Find where the given text appears and provide that cell's center as [X, Y] coordinate. 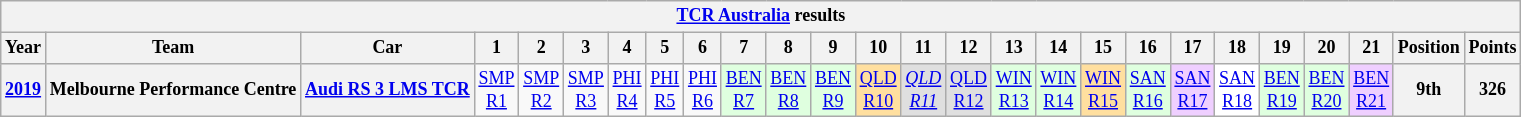
21 [1372, 48]
11 [924, 48]
Car [388, 48]
2 [542, 48]
6 [703, 48]
16 [1148, 48]
5 [665, 48]
2019 [24, 90]
Points [1492, 48]
Audi RS 3 LMS TCR [388, 90]
SMPR2 [542, 90]
18 [1238, 48]
20 [1326, 48]
WINR14 [1058, 90]
Year [24, 48]
3 [586, 48]
17 [1192, 48]
PHIR4 [627, 90]
QLDR11 [924, 90]
Melbourne Performance Centre [172, 90]
SANR17 [1192, 90]
BENR7 [744, 90]
9 [834, 48]
12 [969, 48]
SMPR3 [586, 90]
Position [1428, 48]
19 [1282, 48]
326 [1492, 90]
BENR20 [1326, 90]
13 [1014, 48]
WINR15 [1104, 90]
BENR21 [1372, 90]
4 [627, 48]
15 [1104, 48]
WINR13 [1014, 90]
QLDR12 [969, 90]
BENR8 [788, 90]
SMPR1 [496, 90]
10 [878, 48]
PHIR6 [703, 90]
Team [172, 48]
9th [1428, 90]
SANR16 [1148, 90]
BENR19 [1282, 90]
14 [1058, 48]
7 [744, 48]
PHIR5 [665, 90]
1 [496, 48]
8 [788, 48]
QLDR10 [878, 90]
SANR18 [1238, 90]
TCR Australia results [761, 16]
BENR9 [834, 90]
